Determine the [X, Y] coordinate at the center of the cell enclosing the given text.  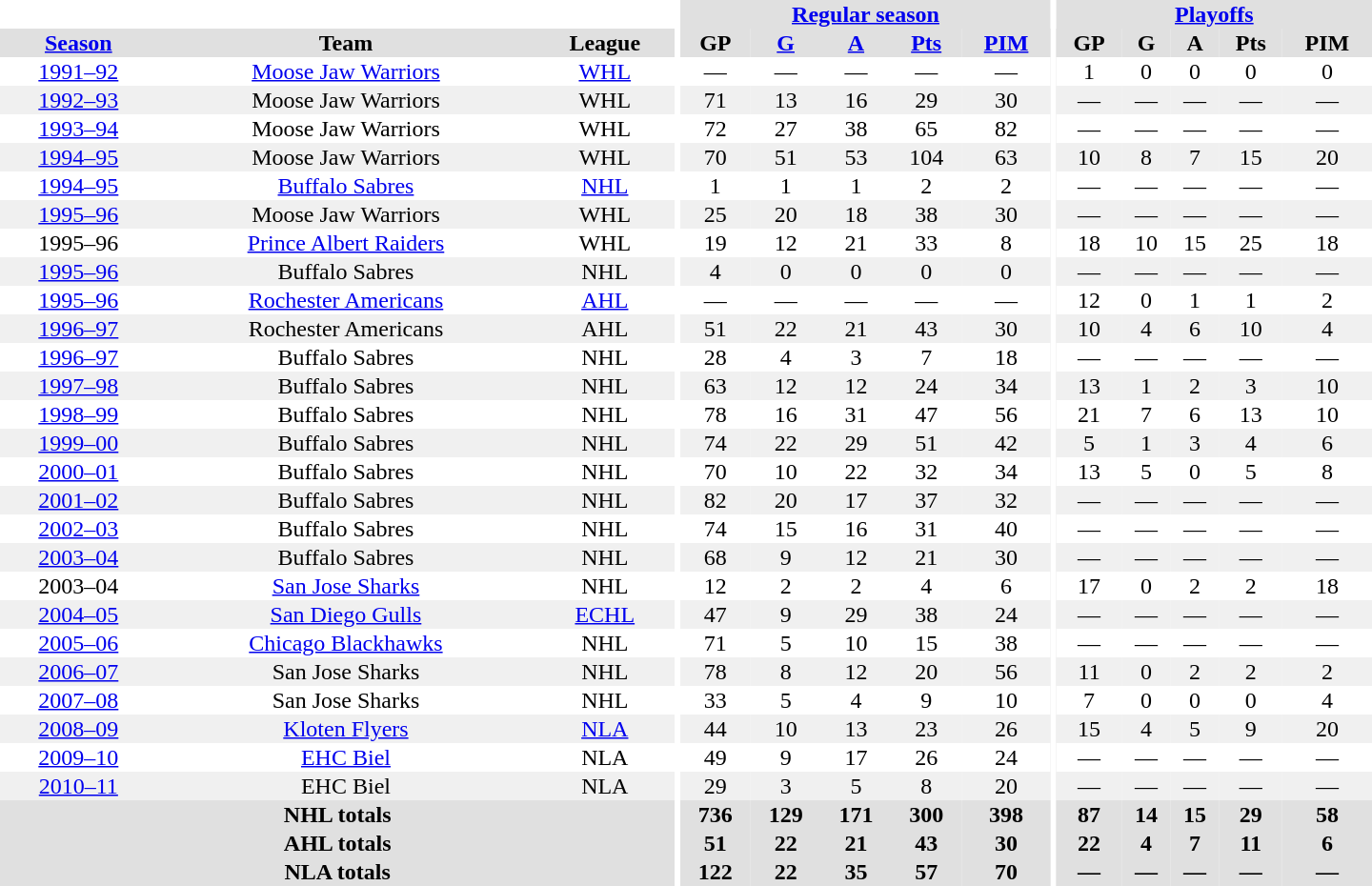
2009–10 [78, 757]
NHL totals [337, 815]
37 [926, 500]
28 [716, 357]
2008–09 [78, 729]
300 [926, 815]
57 [926, 872]
Regular season [865, 14]
129 [786, 815]
2001–02 [78, 500]
San Diego Gulls [347, 614]
72 [716, 129]
Prince Albert Raiders [347, 243]
14 [1145, 815]
Chicago Blackhawks [347, 643]
1997–98 [78, 386]
49 [716, 757]
736 [716, 815]
1993–94 [78, 129]
1999–00 [78, 443]
68 [716, 557]
44 [716, 729]
19 [716, 243]
1998–99 [78, 414]
35 [857, 872]
2010–11 [78, 786]
Season [78, 43]
65 [926, 129]
Kloten Flyers [347, 729]
2000–01 [78, 472]
23 [926, 729]
2005–06 [78, 643]
122 [716, 872]
2004–05 [78, 614]
League [604, 43]
53 [857, 157]
NLA totals [337, 872]
ECHL [604, 614]
Playoffs [1214, 14]
27 [786, 129]
104 [926, 157]
2007–08 [78, 700]
58 [1327, 815]
Team [347, 43]
87 [1090, 815]
398 [1006, 815]
1992–93 [78, 100]
AHL totals [337, 843]
2006–07 [78, 672]
2002–03 [78, 529]
40 [1006, 529]
1991–92 [78, 71]
171 [857, 815]
42 [1006, 443]
